Output the (X, Y) coordinate of the center of the cell containing the given text.  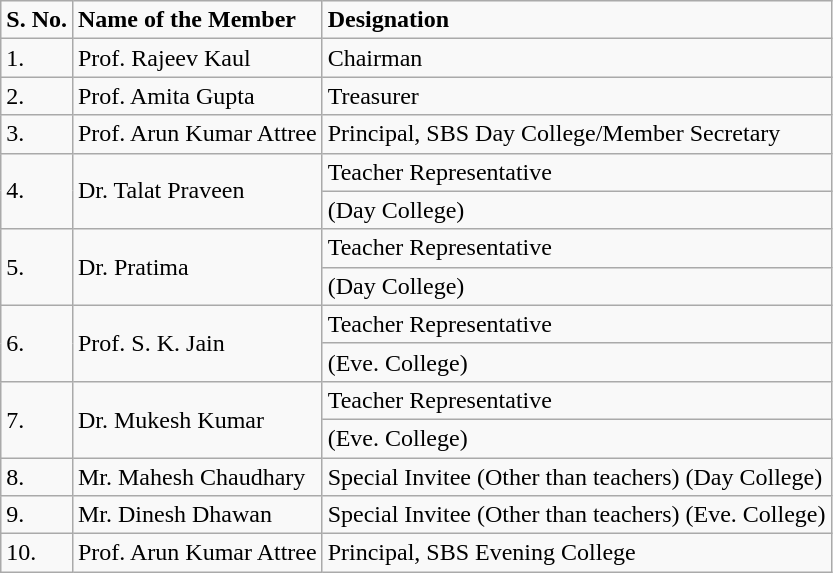
8. (37, 477)
Prof. S. K. Jain (197, 343)
Principal, SBS Day College/Member Secretary (576, 134)
6. (37, 343)
Special Invitee (Other than teachers) (Eve. College) (576, 515)
Mr. Mahesh Chaudhary (197, 477)
3. (37, 134)
Principal, SBS Evening College (576, 553)
Mr. Dinesh Dhawan (197, 515)
5. (37, 267)
Name of the Member (197, 20)
Prof. Amita Gupta (197, 96)
9. (37, 515)
Chairman (576, 58)
10. (37, 553)
Treasurer (576, 96)
Dr. Pratima (197, 267)
4. (37, 191)
S. No. (37, 20)
Prof. Rajeev Kaul (197, 58)
Dr. Talat Praveen (197, 191)
2. (37, 96)
Dr. Mukesh Kumar (197, 419)
Designation (576, 20)
Special Invitee (Other than teachers) (Day College) (576, 477)
1. (37, 58)
7. (37, 419)
